Find where the given text appears and provide that cell's center as (X, Y) coordinate. 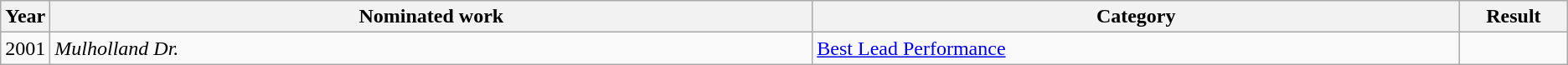
Category (1136, 17)
Mulholland Dr. (431, 48)
Nominated work (431, 17)
Result (1514, 17)
2001 (25, 48)
Year (25, 17)
Best Lead Performance (1136, 48)
